Search for the cell housing the specified text and yield its [x, y] center coordinate. 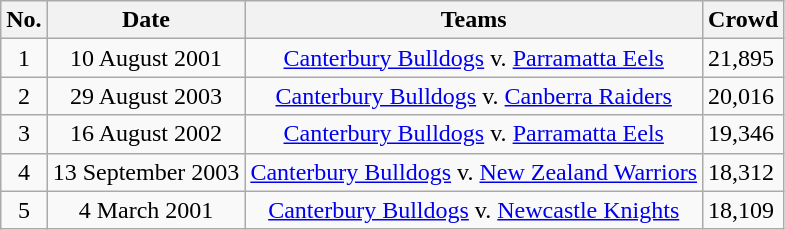
18,312 [744, 172]
No. [24, 20]
Crowd [744, 20]
2 [24, 96]
10 August 2001 [146, 58]
4 [24, 172]
5 [24, 210]
16 August 2002 [146, 134]
13 September 2003 [146, 172]
Canterbury Bulldogs v. Canberra Raiders [474, 96]
19,346 [744, 134]
3 [24, 134]
4 March 2001 [146, 210]
1 [24, 58]
Canterbury Bulldogs v. Newcastle Knights [474, 210]
20,016 [744, 96]
Canterbury Bulldogs v. New Zealand Warriors [474, 172]
Teams [474, 20]
Date [146, 20]
21,895 [744, 58]
18,109 [744, 210]
29 August 2003 [146, 96]
